Detect which cell encompasses the target text, then output its [x, y] center coordinate. 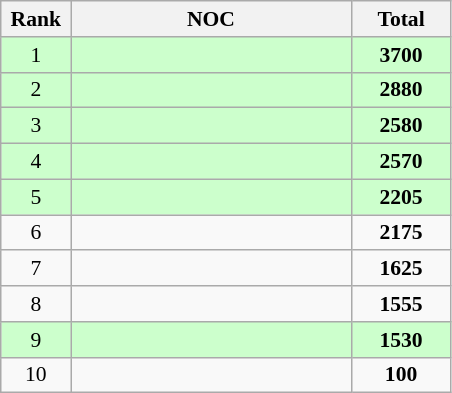
3 [36, 126]
1625 [401, 269]
8 [36, 304]
3700 [401, 55]
4 [36, 162]
2175 [401, 233]
1530 [401, 340]
2880 [401, 90]
1 [36, 55]
1555 [401, 304]
2580 [401, 126]
2205 [401, 197]
7 [36, 269]
NOC [211, 19]
10 [36, 375]
2 [36, 90]
100 [401, 375]
5 [36, 197]
Total [401, 19]
6 [36, 233]
Rank [36, 19]
2570 [401, 162]
9 [36, 340]
